Locate the cell with the specified text and output its [X, Y] center coordinate. 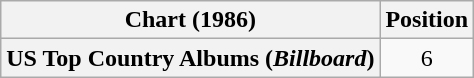
Position [427, 20]
6 [427, 58]
Chart (1986) [190, 20]
US Top Country Albums (Billboard) [190, 58]
